Extract the [x, y] coordinate from the center of the cell holding the provided text.  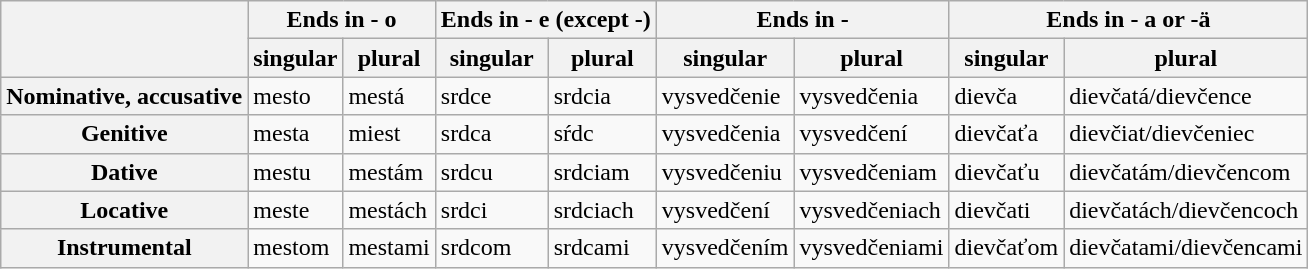
vysvedčeniach [872, 210]
vysvedčením [725, 248]
Ends in - [802, 20]
dievčati [1006, 210]
dievčaťu [1006, 172]
Ends in - o [342, 20]
Nominative, accusative [124, 96]
Instrumental [124, 248]
dievčatami/dievčencami [1186, 248]
srdce [492, 96]
dievčatám/dievčencom [1186, 172]
dievčaťa [1006, 134]
vysvedčenie [725, 96]
srdciam [602, 172]
sŕdc [602, 134]
Dative [124, 172]
miest [389, 134]
srdca [492, 134]
mestom [296, 248]
dievčiat/dievčeniec [1186, 134]
vysvedčeniam [872, 172]
vysvedčeniami [872, 248]
srdciach [602, 210]
mestami [389, 248]
Locative [124, 210]
Ends in - a or -ä [1128, 20]
mestu [296, 172]
mesto [296, 96]
mestách [389, 210]
dievča [1006, 96]
mesta [296, 134]
Ends in - e (except -) [546, 20]
dievčatách/dievčencoch [1186, 210]
srdci [492, 210]
srdcia [602, 96]
srdcami [602, 248]
dievčaťom [1006, 248]
dievčatá/dievčence [1186, 96]
Genitive [124, 134]
vysvedčeniu [725, 172]
srdcu [492, 172]
srdcom [492, 248]
mestám [389, 172]
meste [296, 210]
mestá [389, 96]
